Output the [X, Y] coordinate of the center of the cell containing the given text.  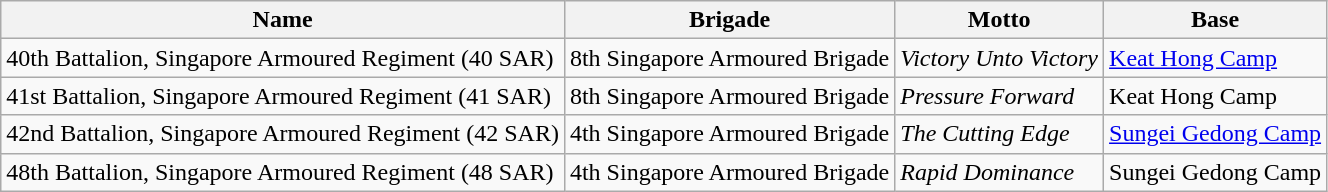
42nd Battalion, Singapore Armoured Regiment (42 SAR) [283, 134]
Base [1216, 20]
Motto [1000, 20]
Rapid Dominance [1000, 172]
41st Battalion, Singapore Armoured Regiment (41 SAR) [283, 96]
48th Battalion, Singapore Armoured Regiment (48 SAR) [283, 172]
The Cutting Edge [1000, 134]
40th Battalion, Singapore Armoured Regiment (40 SAR) [283, 58]
Brigade [729, 20]
Pressure Forward [1000, 96]
Victory Unto Victory [1000, 58]
Name [283, 20]
